Return (X, Y) of the center of cell containing provided text 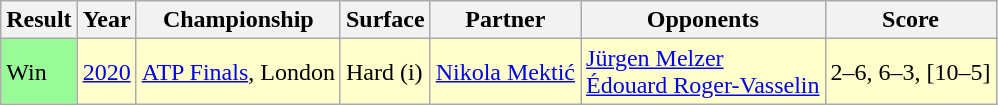
Nikola Mektić (505, 72)
2020 (106, 72)
Year (106, 20)
Championship (238, 20)
Opponents (704, 20)
Jürgen Melzer Édouard Roger-Vasselin (704, 72)
Result (39, 20)
2–6, 6–3, [10–5] (910, 72)
Partner (505, 20)
ATP Finals, London (238, 72)
Win (39, 72)
Score (910, 20)
Surface (385, 20)
Hard (i) (385, 72)
